Pinpoint the cell where the given text exists, returning its [X, Y] midpoint coordinate. 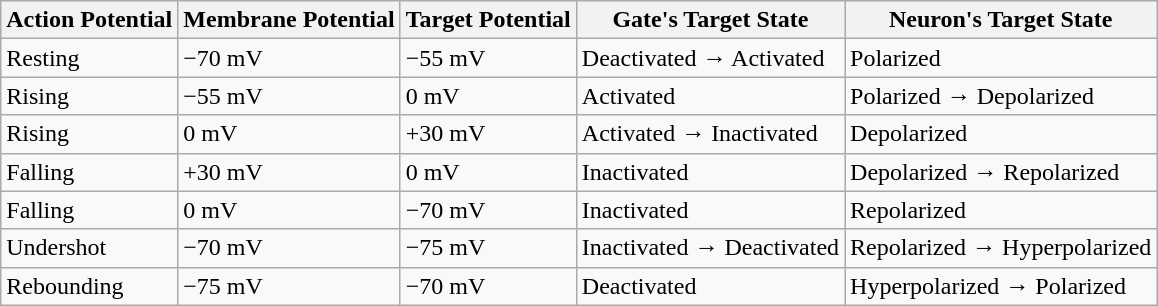
Rebounding [90, 286]
Repolarized [1001, 210]
Polarized [1001, 58]
Repolarized → Hyperpolarized [1001, 248]
Depolarized → Repolarized [1001, 172]
Polarized → Depolarized [1001, 96]
Depolarized [1001, 134]
Target Potential [488, 20]
Gate's Target State [710, 20]
Neuron's Target State [1001, 20]
Hyperpolarized → Polarized [1001, 286]
Inactivated → Deactivated [710, 248]
Deactivated [710, 286]
Activated [710, 96]
Membrane Potential [289, 20]
Resting [90, 58]
Deactivated → Activated [710, 58]
Undershot [90, 248]
Action Potential [90, 20]
Activated → Inactivated [710, 134]
